Determine the [X, Y] coordinate at the center of the cell enclosing the given text.  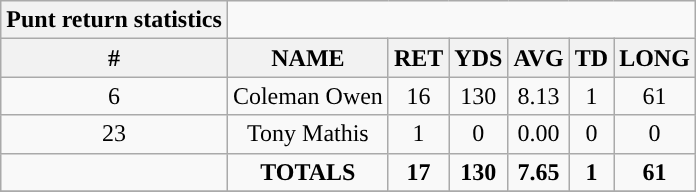
23 [114, 134]
YDS [478, 58]
LONG [655, 58]
TD [591, 58]
AVG [538, 58]
17 [418, 172]
# [114, 58]
0.00 [538, 134]
RET [418, 58]
16 [418, 96]
TOTALS [308, 172]
NAME [308, 58]
7.65 [538, 172]
Coleman Owen [308, 96]
6 [114, 96]
8.13 [538, 96]
Punt return statistics [114, 20]
Tony Mathis [308, 134]
